Output the (X, Y) coordinate of the center of the cell containing the given text.  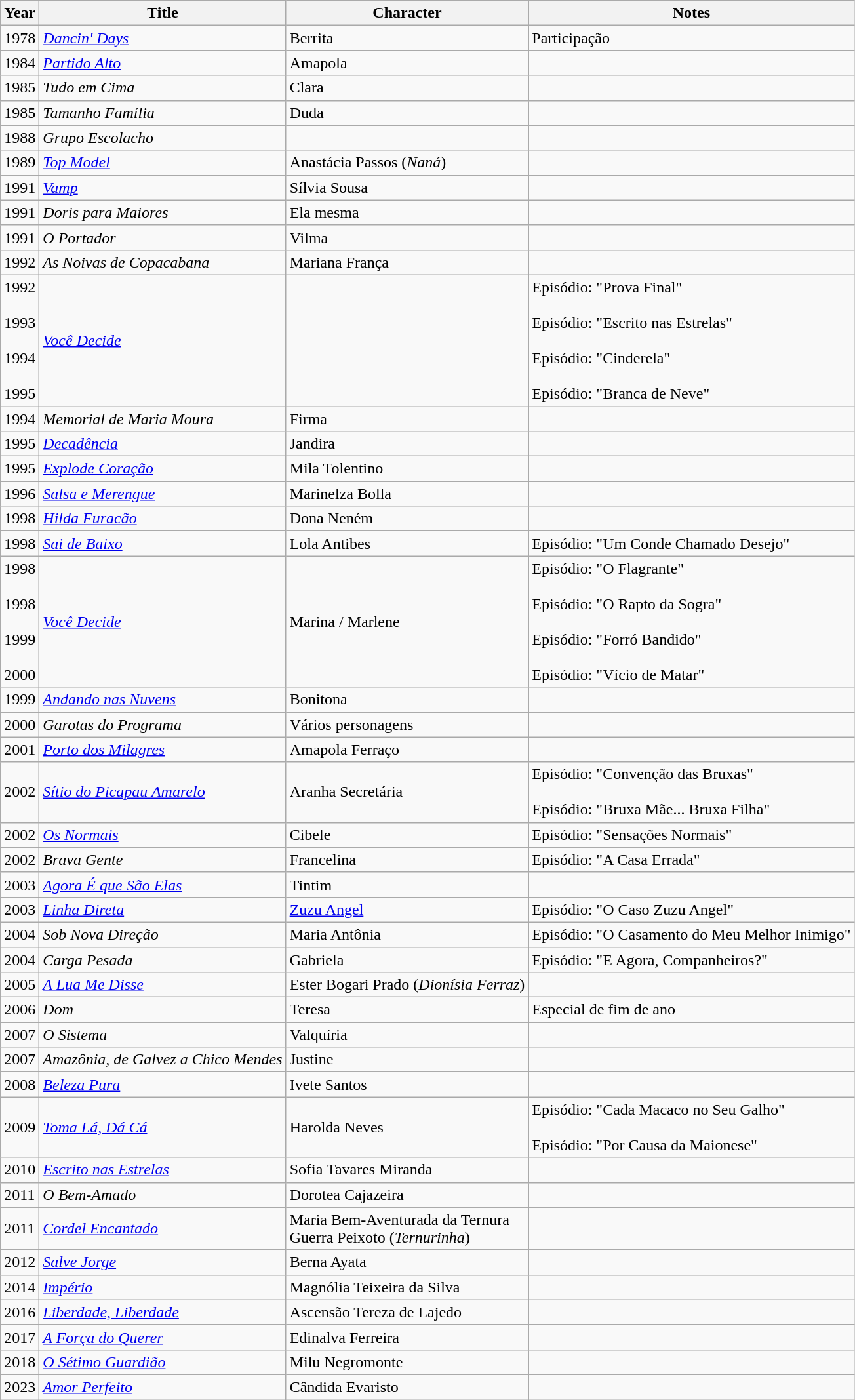
Ela mesma (407, 212)
Maria Antônia (407, 934)
Edinalva Ferreira (407, 1337)
Cordel Encantado (163, 1229)
Berna Ayata (407, 1262)
Vilma (407, 237)
Amapola Ferraço (407, 750)
1996 (20, 494)
Salsa e Merengue (163, 494)
Beleza Pura (163, 1085)
Title (163, 13)
2014 (20, 1287)
Episódio: "O Casamento do Meu Melhor Inimigo" (691, 934)
Mila Tolentino (407, 469)
Especial de fim de ano (691, 1010)
Sofia Tavares Miranda (407, 1170)
2018 (20, 1362)
Agora É que São Elas (163, 885)
Gabriela (407, 959)
Dona Neném (407, 519)
Duda (407, 113)
Vários personagens (407, 725)
2009 (20, 1127)
Maria Bem-Aventurada da TernuraGuerra Peixoto (Ternurinha) (407, 1229)
Decadência (163, 444)
Teresa (407, 1010)
Justine (407, 1060)
2006 (20, 1010)
Sítio do Picapau Amarelo (163, 792)
Porto dos Milagres (163, 750)
Valquíria (407, 1035)
1998199819992000 (20, 622)
2000 (20, 725)
2008 (20, 1085)
Hilda Furacão (163, 519)
Lola Antibes (407, 544)
Marina / Marlene (407, 622)
Linha Direta (163, 910)
Episódio: "Sensações Normais" (691, 835)
A Lua Me Disse (163, 985)
1984 (20, 63)
1988 (20, 138)
Year (20, 13)
As Noivas de Copacabana (163, 262)
Sai de Baixo (163, 544)
Amor Perfeito (163, 1387)
2023 (20, 1387)
1992 (20, 262)
Clara (407, 88)
Magnólia Teixeira da Silva (407, 1287)
Amapola (407, 63)
1989 (20, 163)
Amazônia, de Galvez a Chico Mendes (163, 1060)
Liberdade, Liberdade (163, 1312)
2005 (20, 985)
1994 (20, 419)
Escrito nas Estrelas (163, 1170)
Toma Lá, Dá Cá (163, 1127)
O Sistema (163, 1035)
Episódio: "O Caso Zuzu Angel" (691, 910)
Dancin' Days (163, 38)
Grupo Escolacho (163, 138)
Episódio: "Convenção das Bruxas" Episódio: "Bruxa Mãe... Bruxa Filha" (691, 792)
Império (163, 1287)
Participação (691, 38)
Episódio: "Prova Final" Episódio: "Escrito nas Estrelas" Episódio: "Cinderela" Episódio: "Branca de Neve" (691, 340)
Notes (691, 13)
Aranha Secretária (407, 792)
Carga Pesada (163, 959)
1978 (20, 38)
2012 (20, 1262)
Explode Coração (163, 469)
Bonitona (407, 700)
Tudo em Cima (163, 88)
O Bem-Amado (163, 1195)
Cândida Evaristo (407, 1387)
Sob Nova Direção (163, 934)
A Força do Querer (163, 1337)
Zuzu Angel (407, 910)
Firma (407, 419)
Berrita (407, 38)
2017 (20, 1337)
Tintim (407, 885)
Anastácia Passos (Naná) (407, 163)
1999 (20, 700)
Doris para Maiores (163, 212)
2016 (20, 1312)
Harolda Neves (407, 1127)
Vamp (163, 188)
Ascensão Tereza de Lajedo (407, 1312)
2001 (20, 750)
Garotas do Programa (163, 725)
Tamanho Família (163, 113)
Mariana França (407, 262)
Sílvia Sousa (407, 188)
Francelina (407, 860)
Top Model (163, 163)
Jandira (407, 444)
Ivete Santos (407, 1085)
2010 (20, 1170)
Ester Bogari Prado (Dionísia Ferraz) (407, 985)
Dorotea Cajazeira (407, 1195)
Episódio: "Cada Macaco no Seu Galho" Episódio: "Por Causa da Maionese" (691, 1127)
Episódio: "A Casa Errada" (691, 860)
O Sétimo Guardião (163, 1362)
Episódio: "E Agora, Companheiros?" (691, 959)
Dom (163, 1010)
Episódio: "Um Conde Chamado Desejo" (691, 544)
Character (407, 13)
Partido Alto (163, 63)
Cibele (407, 835)
Brava Gente (163, 860)
Episódio: "O Flagrante" Episódio: "O Rapto da Sogra" Episódio: "Forró Bandido" Episódio: "Vício de Matar" (691, 622)
Os Normais (163, 835)
Marinelza Bolla (407, 494)
O Portador (163, 237)
Salve Jorge (163, 1262)
Memorial de Maria Moura (163, 419)
Milu Negromonte (407, 1362)
Andando nas Nuvens (163, 700)
1992199319941995 (20, 340)
